Search for the cell housing the specified text and yield its (x, y) center coordinate. 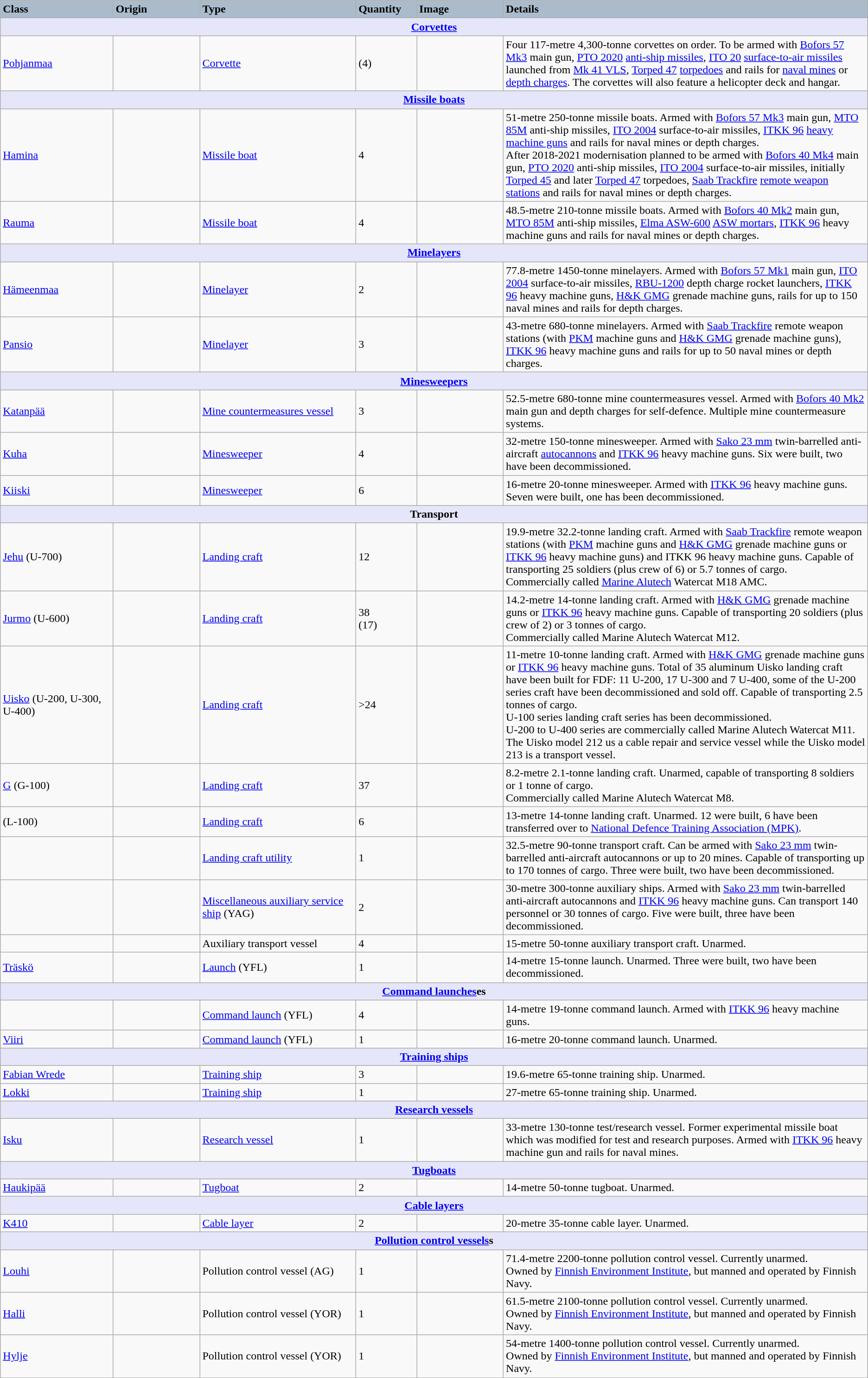
Uisko (U-200, U-300, U-400) (57, 705)
Hämeenmaa (57, 289)
Details (686, 9)
>24 (387, 705)
27-metre 65-tonne training ship. Unarmed. (686, 1092)
Missile boats (434, 100)
Research vessel (278, 1140)
Quantity (387, 9)
61.5-metre 2100-tonne pollution control vessel. Currently unarmed. Owned by Finnish Environment Institute, but manned and operated by Finnish Navy. (686, 1314)
Haukipää (57, 1188)
16-metre 20-tonne minesweeper. Armed with ITKK 96 heavy machine guns. Seven were built, one has been decommissioned. (686, 490)
Transport (434, 514)
Pohjanmaa (57, 63)
K410 (57, 1223)
Cable layers (434, 1205)
Minesweepers (434, 381)
Training ships (434, 1057)
Fabian Wrede (57, 1074)
Jehu (U-700) (57, 557)
20-metre 35-tonne cable layer. Unarmed. (686, 1223)
Isku (57, 1140)
Auxiliary transport vessel (278, 943)
Type (278, 9)
Command launcheses (434, 991)
19.6-metre 65-tonne training ship. Unarmed. (686, 1074)
Hylje (57, 1356)
Research vessels (434, 1110)
Jurmo (U-600) (57, 619)
Corvettes (434, 27)
Image (460, 9)
Pollution control vesselss (434, 1241)
(4) (387, 63)
Träskö (57, 968)
Miscellaneous auxiliary service ship (YAG) (278, 907)
38(17) (387, 619)
Lokki (57, 1092)
Katanpää (57, 411)
Louhi (57, 1271)
Cable layer (278, 1223)
54-metre 1400-tonne pollution control vessel. Currently unarmed. Owned by Finnish Environment Institute, but manned and operated by Finnish Navy. (686, 1356)
Class (57, 9)
Kiiski (57, 490)
Landing craft utility (278, 858)
15-metre 50-tonne auxiliary transport craft. Unarmed. (686, 943)
Pollution control vessel (AG) (278, 1271)
8.2-metre 2.1-tonne landing craft. Unarmed, capable of transporting 8 soldiers or 1 tonne of cargo. Commercially called Marine Alutech Watercat M8. (686, 785)
Origin (157, 9)
37 (387, 785)
Viiri (57, 1039)
14-metre 15-tonne launch. Unarmed. Three were built, two have been decommissioned. (686, 968)
(L-100) (57, 822)
12 (387, 557)
G (G-100) (57, 785)
14-metre 50-tonne tugboat. Unarmed. (686, 1188)
13-metre 14-tonne landing craft. Unarmed. 12 were built, 6 have been transferred over to National Defence Training Association (MPK). (686, 822)
Tugboat (278, 1188)
Corvette (278, 63)
Rauma (57, 223)
14-metre 19-tonne command launch. Armed with ITKK 96 heavy machine guns. (686, 1015)
71.4-metre 2200-tonne pollution control vessel. Currently unarmed. Owned by Finnish Environment Institute, but manned and operated by Finnish Navy. (686, 1271)
Hamina (57, 155)
Tugboats (434, 1170)
Mine countermeasures vessel (278, 411)
Minelayers (434, 253)
Launch (YFL) (278, 968)
16-metre 20-tonne command launch. Unarmed. (686, 1039)
Halli (57, 1314)
Pansio (57, 344)
Kuha (57, 454)
